From the cell containing the given text, extract its center point as [x, y] coordinate. 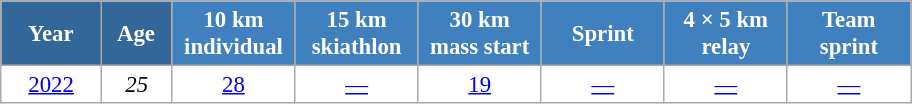
Team sprint [848, 34]
Sprint [602, 34]
19 [480, 85]
15 km skiathlon [356, 34]
Year [52, 34]
25 [136, 85]
Age [136, 34]
2022 [52, 85]
10 km individual [234, 34]
30 km mass start [480, 34]
28 [234, 85]
4 × 5 km relay [726, 34]
